Scan for the cell matching the given text and deliver its (x, y) coordinate at center. 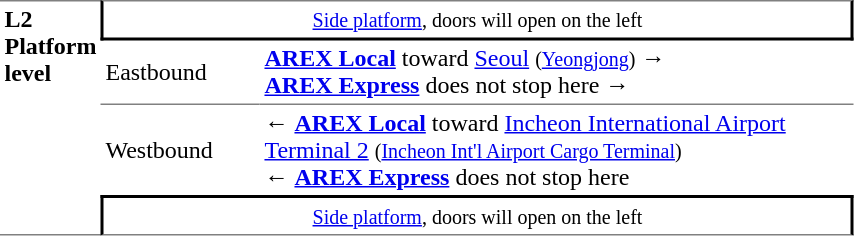
AREX Local toward Seoul (Yeongjong) → AREX Express does not stop here → (557, 72)
Eastbound (180, 72)
L2Platform level (50, 118)
← AREX Local toward Incheon International Airport Terminal 2 (Incheon Int'l Airport Cargo Terminal)← AREX Express does not stop here (557, 150)
Westbound (180, 150)
